Output the (X, Y) coordinate of the center of the cell containing the given text.  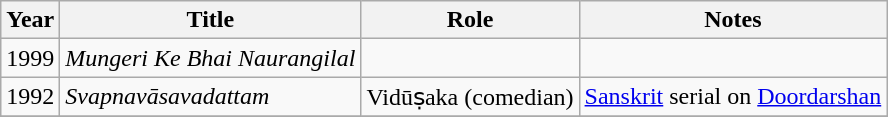
1999 (30, 58)
Vidūṣaka (comedian) (470, 97)
Role (470, 20)
Svapnavāsavadattam (210, 97)
Sanskrit serial on Doordarshan (733, 97)
Mungeri Ke Bhai Naurangilal (210, 58)
1992 (30, 97)
Notes (733, 20)
Title (210, 20)
Year (30, 20)
